Output the [X, Y] coordinate of the center of the cell containing the given text.  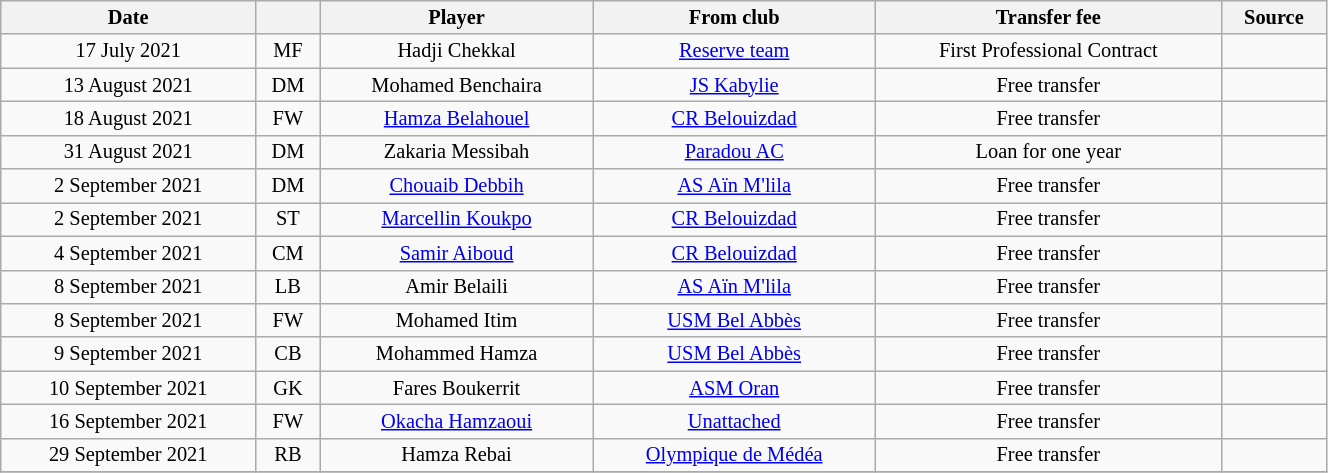
CM [288, 253]
18 August 2021 [128, 118]
9 September 2021 [128, 354]
Okacha Hamzaoui [456, 421]
Marcellin Koukpo [456, 219]
JS Kabylie [734, 85]
Mohamed Benchaira [456, 85]
From club [734, 17]
Samir Aiboud [456, 253]
Amir Belaili [456, 287]
Hadji Chekkal [456, 51]
ASM Oran [734, 388]
ST [288, 219]
Zakaria Messibah [456, 152]
LB [288, 287]
4 September 2021 [128, 253]
CB [288, 354]
Unattached [734, 421]
16 September 2021 [128, 421]
Source [1274, 17]
Mohamed Itim [456, 320]
Hamza Belahouel [456, 118]
10 September 2021 [128, 388]
GK [288, 388]
Mohammed Hamza [456, 354]
Hamza Rebai [456, 455]
Date [128, 17]
31 August 2021 [128, 152]
29 September 2021 [128, 455]
Reserve team [734, 51]
Player [456, 17]
13 August 2021 [128, 85]
RB [288, 455]
MF [288, 51]
First Professional Contract [1048, 51]
Paradou AC [734, 152]
Chouaib Debbih [456, 186]
17 July 2021 [128, 51]
Transfer fee [1048, 17]
Olympique de Médéa [734, 455]
Loan for one year [1048, 152]
Fares Boukerrit [456, 388]
